Capture the cell that displays the provided text and extract its (X, Y) central coordinate. 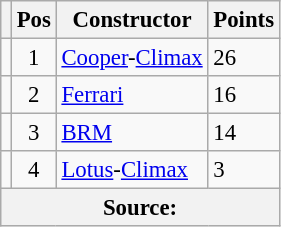
Source: (140, 208)
Points (244, 20)
Pos (34, 20)
Lotus-Climax (132, 170)
Ferrari (132, 95)
26 (244, 58)
14 (244, 133)
1 (34, 58)
BRM (132, 133)
16 (244, 95)
Constructor (132, 20)
4 (34, 170)
2 (34, 95)
Cooper-Climax (132, 58)
